Provide the [x, y] coordinate of the cell's center where the given text is located.  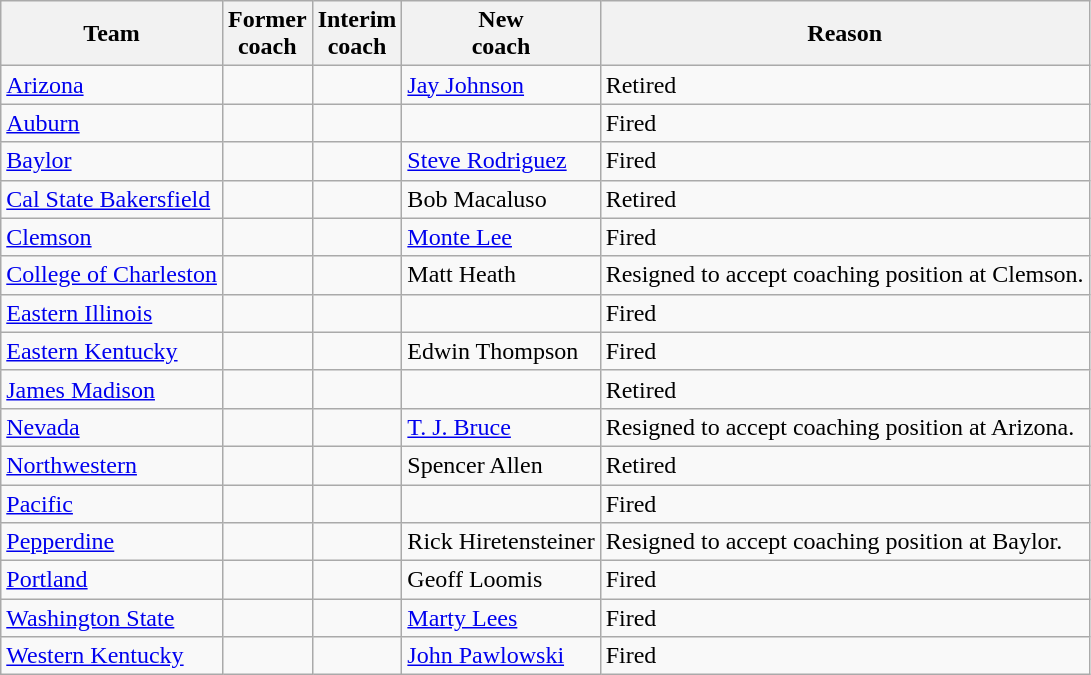
Edwin Thompson [501, 351]
Rick Hiretensteiner [501, 542]
Pepperdine [112, 542]
Cal State Bakersfield [112, 199]
Northwestern [112, 465]
Jay Johnson [501, 85]
Western Kentucky [112, 656]
Eastern Kentucky [112, 351]
Arizona [112, 85]
Reason [844, 34]
Resigned to accept coaching position at Baylor. [844, 542]
Matt Heath [501, 275]
Clemson [112, 237]
Eastern Illinois [112, 313]
Auburn [112, 123]
Team [112, 34]
Newcoach [501, 34]
Bob Macaluso [501, 199]
Geoff Loomis [501, 580]
Portland [112, 580]
Marty Lees [501, 618]
Nevada [112, 427]
T. J. Bruce [501, 427]
Pacific [112, 503]
Interimcoach [357, 34]
Monte Lee [501, 237]
Washington State [112, 618]
John Pawlowski [501, 656]
Formercoach [267, 34]
Steve Rodriguez [501, 161]
James Madison [112, 389]
College of Charleston [112, 275]
Baylor [112, 161]
Spencer Allen [501, 465]
Resigned to accept coaching position at Clemson. [844, 275]
Resigned to accept coaching position at Arizona. [844, 427]
